Detect which cell encompasses the target text, then output its (X, Y) center coordinate. 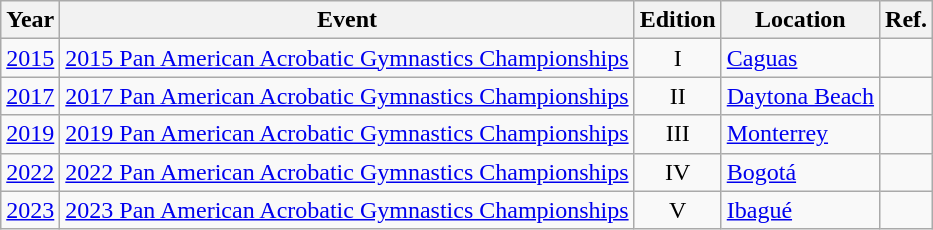
2023 (30, 210)
2017 (30, 96)
III (678, 134)
II (678, 96)
Location (800, 20)
Daytona Beach (800, 96)
2023 Pan American Acrobatic Gymnastics Championships (347, 210)
2022 (30, 172)
Year (30, 20)
I (678, 58)
2015 Pan American Acrobatic Gymnastics Championships (347, 58)
Ibagué (800, 210)
2019 Pan American Acrobatic Gymnastics Championships (347, 134)
2019 (30, 134)
Edition (678, 20)
Event (347, 20)
IV (678, 172)
Monterrey (800, 134)
Caguas (800, 58)
V (678, 210)
2017 Pan American Acrobatic Gymnastics Championships (347, 96)
2015 (30, 58)
Bogotá (800, 172)
2022 Pan American Acrobatic Gymnastics Championships (347, 172)
Ref. (906, 20)
